For the text-containing cell, return its midpoint in [x, y] coordinate format. 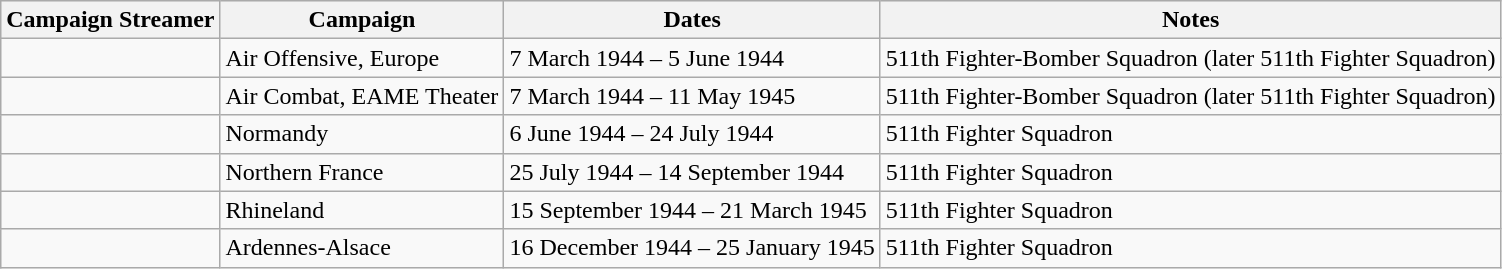
Northern France [362, 172]
Ardennes-Alsace [362, 248]
Campaign Streamer [110, 20]
6 June 1944 – 24 July 1944 [692, 134]
Dates [692, 20]
Air Combat, EAME Theater [362, 96]
Campaign [362, 20]
Air Offensive, Europe [362, 58]
25 July 1944 – 14 September 1944 [692, 172]
15 September 1944 – 21 March 1945 [692, 210]
16 December 1944 – 25 January 1945 [692, 248]
7 March 1944 – 11 May 1945 [692, 96]
Notes [1190, 20]
Rhineland [362, 210]
Normandy [362, 134]
7 March 1944 – 5 June 1944 [692, 58]
